Provide the (X, Y) coordinate of the cell's center where the given text is located.  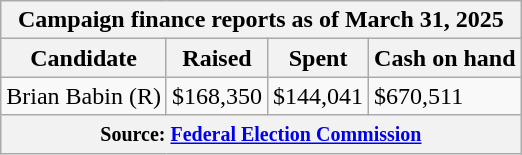
Raised (216, 58)
Candidate (84, 58)
$670,511 (445, 96)
$144,041 (318, 96)
Brian Babin (R) (84, 96)
$168,350 (216, 96)
Source: Federal Election Commission (261, 134)
Cash on hand (445, 58)
Campaign finance reports as of March 31, 2025 (261, 20)
Spent (318, 58)
